Search for the cell housing the specified text and yield its [X, Y] center coordinate. 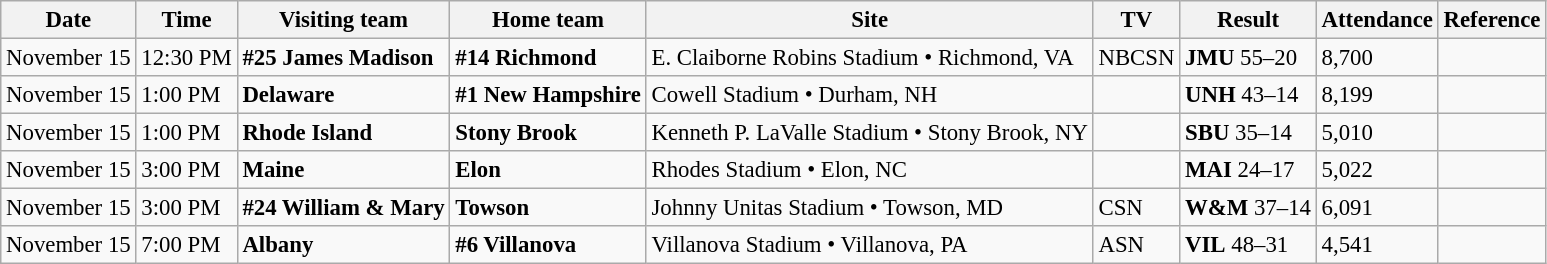
#25 James Madison [344, 58]
Towson [548, 208]
Elon [548, 170]
Site [870, 20]
MAI 24–17 [1248, 170]
E. Claiborne Robins Stadium • Richmond, VA [870, 58]
8,700 [1377, 58]
8,199 [1377, 95]
SBU 35–14 [1248, 133]
NBCSN [1136, 58]
W&M 37–14 [1248, 208]
TV [1136, 20]
Result [1248, 20]
Albany [344, 245]
Time [186, 20]
7:00 PM [186, 245]
ASN [1136, 245]
6,091 [1377, 208]
Maine [344, 170]
#24 William & Mary [344, 208]
Stony Brook [548, 133]
Rhodes Stadium • Elon, NC [870, 170]
CSN [1136, 208]
Home team [548, 20]
Attendance [1377, 20]
Cowell Stadium • Durham, NH [870, 95]
Delaware [344, 95]
VIL 48–31 [1248, 245]
4,541 [1377, 245]
Rhode Island [344, 133]
Visiting team [344, 20]
12:30 PM [186, 58]
#1 New Hampshire [548, 95]
Villanova Stadium • Villanova, PA [870, 245]
5,022 [1377, 170]
5,010 [1377, 133]
#14 Richmond [548, 58]
#6 Villanova [548, 245]
Reference [1492, 20]
Date [68, 20]
Kenneth P. LaValle Stadium • Stony Brook, NY [870, 133]
JMU 55–20 [1248, 58]
UNH 43–14 [1248, 95]
Johnny Unitas Stadium • Towson, MD [870, 208]
